Provide the [X, Y] coordinate of the cell's center where the given text is located.  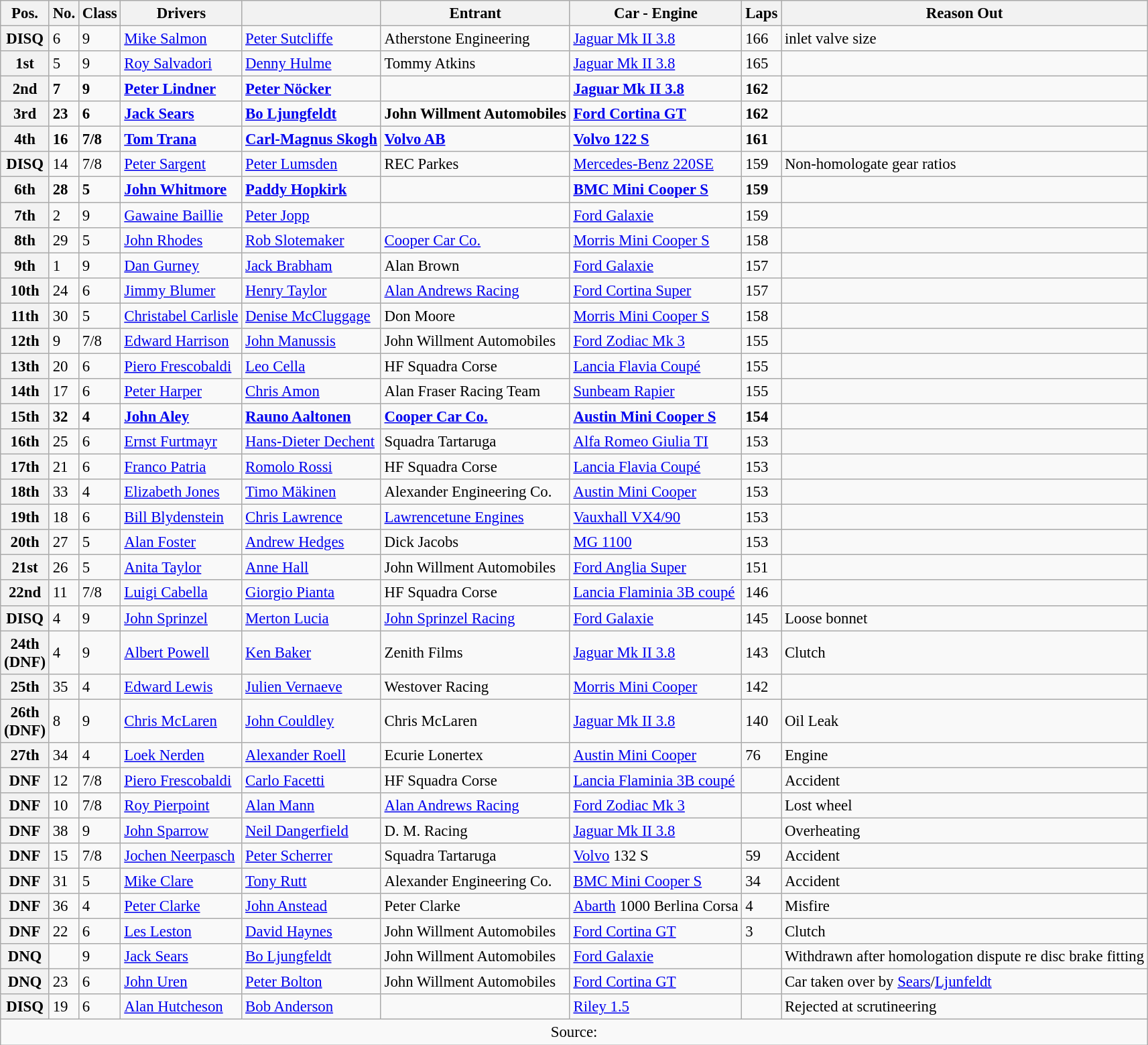
Peter Lumsden [311, 164]
35 [64, 686]
Christabel Carlisle [181, 316]
Sunbeam Rapier [655, 391]
Alan Fraser Racing Team [475, 391]
John Anstead [311, 906]
Les Leston [181, 932]
Volvo 132 S [655, 856]
24th(DNF) [25, 653]
14 [64, 164]
8th [25, 240]
Paddy Hopkirk [311, 190]
Loek Nerden [181, 755]
Jochen Neerpasch [181, 856]
MG 1100 [655, 542]
REC Parkes [475, 164]
inlet valve size [965, 39]
Volvo AB [475, 139]
Zenith Films [475, 653]
John Rhodes [181, 240]
Ecurie Lonertex [475, 755]
Westover Racing [475, 686]
31 [64, 881]
Rauno Aaltonen [311, 416]
16th [25, 442]
30 [64, 316]
19 [64, 1007]
6th [25, 190]
20 [64, 366]
John Manussis [311, 341]
Henry Taylor [311, 290]
Riley 1.5 [655, 1007]
17th [25, 467]
27 [64, 542]
14th [25, 391]
Laps [761, 13]
26 [64, 568]
Ernst Furtmayr [181, 442]
Non-homologate gear ratios [965, 164]
John Sprinzel [181, 618]
143 [761, 653]
Peter Nöcker [311, 89]
David Haynes [311, 932]
1st [25, 64]
29 [64, 240]
3 [761, 932]
Chris Lawrence [311, 517]
Misfire [965, 906]
165 [761, 64]
Car taken over by Sears/Ljunfeldt [965, 982]
12th [25, 341]
Loose bonnet [965, 618]
15 [64, 856]
Timo Mäkinen [311, 492]
Merton Lucia [311, 618]
33 [64, 492]
Lost wheel [965, 806]
151 [761, 568]
17 [64, 391]
Carl-Magnus Skogh [311, 139]
Bob Anderson [311, 1007]
Romolo Rossi [311, 467]
3rd [25, 114]
Alan Mann [311, 806]
76 [761, 755]
Denny Hulme [311, 64]
Alan Brown [475, 265]
Neil Dangerfield [311, 831]
25th [25, 686]
28 [64, 190]
Tom Trana [181, 139]
Anita Taylor [181, 568]
Withdrawn after homologation dispute re disc brake fitting [965, 957]
Drivers [181, 13]
Tommy Atkins [475, 64]
Peter Harper [181, 391]
John Uren [181, 982]
Peter Sargent [181, 164]
11 [64, 593]
Carlo Facetti [311, 780]
Rejected at scrutineering [965, 1007]
Morris Mini Cooper [655, 686]
166 [761, 39]
Mike Salmon [181, 39]
8 [64, 721]
John Whitmore [181, 190]
Reason Out [965, 13]
Leo Cella [311, 366]
Andrew Hedges [311, 542]
22nd [25, 593]
Albert Powell [181, 653]
38 [64, 831]
7 [64, 89]
Hans-Dieter Dechent [311, 442]
Source: [574, 1032]
Julien Vernaeve [311, 686]
161 [761, 139]
11th [25, 316]
Peter Scherrer [311, 856]
21 [64, 467]
Peter Sutcliffe [311, 39]
Chris Amon [311, 391]
140 [761, 721]
9th [25, 265]
Peter Lindner [181, 89]
Jack Brabham [311, 265]
Dan Gurney [181, 265]
142 [761, 686]
Engine [965, 755]
154 [761, 416]
7th [25, 215]
32 [64, 416]
16 [64, 139]
Car - Engine [655, 13]
Bill Blydenstein [181, 517]
Entrant [475, 13]
25 [64, 442]
1 [64, 265]
18 [64, 517]
59 [761, 856]
12 [64, 780]
Ken Baker [311, 653]
Jimmy Blumer [181, 290]
Roy Pierpoint [181, 806]
22 [64, 932]
18th [25, 492]
Atherstone Engineering [475, 39]
4th [25, 139]
Giorgio Pianta [311, 593]
Alfa Romeo Giulia TI [655, 442]
Edward Lewis [181, 686]
Peter Jopp [311, 215]
Vauxhall VX4/90 [655, 517]
Alexander Roell [311, 755]
Class [99, 13]
Ford Anglia Super [655, 568]
Tony Rutt [311, 881]
145 [761, 618]
Austin Mini Cooper S [655, 416]
26th (DNF) [25, 721]
20th [25, 542]
13th [25, 366]
Denise McCluggage [311, 316]
21st [25, 568]
Elizabeth Jones [181, 492]
Gawaine Baillie [181, 215]
Lawrencetune Engines [475, 517]
Ford Cortina Super [655, 290]
Pos. [25, 13]
Franco Patria [181, 467]
146 [761, 593]
Abarth 1000 Berlina Corsa [655, 906]
Dick Jacobs [475, 542]
John Aley [181, 416]
Overheating [965, 831]
Oil Leak [965, 721]
36 [64, 906]
John Couldley [311, 721]
Anne Hall [311, 568]
Luigi Cabella [181, 593]
Mike Clare [181, 881]
Mercedes-Benz 220SE [655, 164]
2 [64, 215]
Peter Bolton [311, 982]
Alan Hutcheson [181, 1007]
Volvo 122 S [655, 139]
10th [25, 290]
Don Moore [475, 316]
No. [64, 13]
19th [25, 517]
Rob Slotemaker [311, 240]
15th [25, 416]
2nd [25, 89]
D. M. Racing [475, 831]
Roy Salvadori [181, 64]
27th [25, 755]
Alan Foster [181, 542]
John Sprinzel Racing [475, 618]
Edward Harrison [181, 341]
John Sparrow [181, 831]
24 [64, 290]
10 [64, 806]
